Scan for the cell matching the given text and deliver its [x, y] coordinate at center. 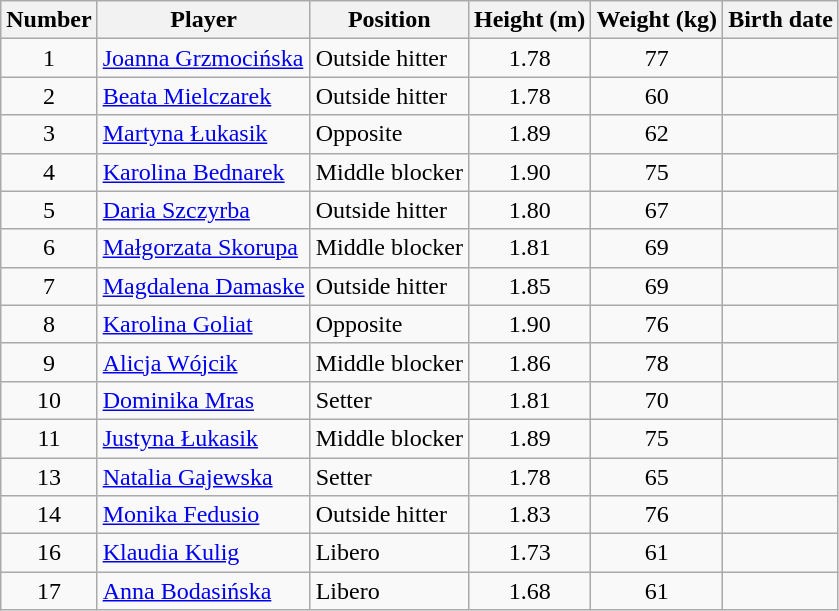
4 [49, 172]
Dominika Mras [204, 400]
60 [657, 96]
6 [49, 248]
Małgorzata Skorupa [204, 248]
78 [657, 362]
1 [49, 58]
Player [204, 20]
10 [49, 400]
Karolina Goliat [204, 324]
Birth date [781, 20]
77 [657, 58]
65 [657, 477]
Daria Szczyrba [204, 210]
1.86 [529, 362]
Alicja Wójcik [204, 362]
3 [49, 134]
1.73 [529, 553]
2 [49, 96]
14 [49, 515]
Number [49, 20]
17 [49, 591]
Karolina Bednarek [204, 172]
5 [49, 210]
Martyna Łukasik [204, 134]
62 [657, 134]
Anna Bodasińska [204, 591]
Position [389, 20]
9 [49, 362]
1.80 [529, 210]
1.68 [529, 591]
Weight (kg) [657, 20]
Magdalena Damaske [204, 286]
8 [49, 324]
67 [657, 210]
70 [657, 400]
Beata Mielczarek [204, 96]
Monika Fedusio [204, 515]
11 [49, 438]
Klaudia Kulig [204, 553]
1.83 [529, 515]
Joanna Grzmocińska [204, 58]
7 [49, 286]
Justyna Łukasik [204, 438]
1.85 [529, 286]
16 [49, 553]
13 [49, 477]
Natalia Gajewska [204, 477]
Height (m) [529, 20]
